Detect which cell encompasses the target text, then output its [X, Y] center coordinate. 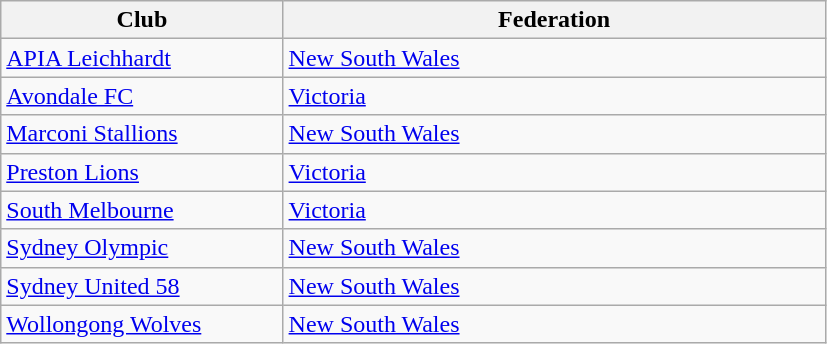
APIA Leichhardt [142, 58]
Marconi Stallions [142, 134]
Wollongong Wolves [142, 324]
South Melbourne [142, 210]
Sydney Olympic [142, 248]
Avondale FC [142, 96]
Sydney United 58 [142, 286]
Club [142, 20]
Preston Lions [142, 172]
Federation [554, 20]
